Detect which cell encompasses the target text, then output its [x, y] center coordinate. 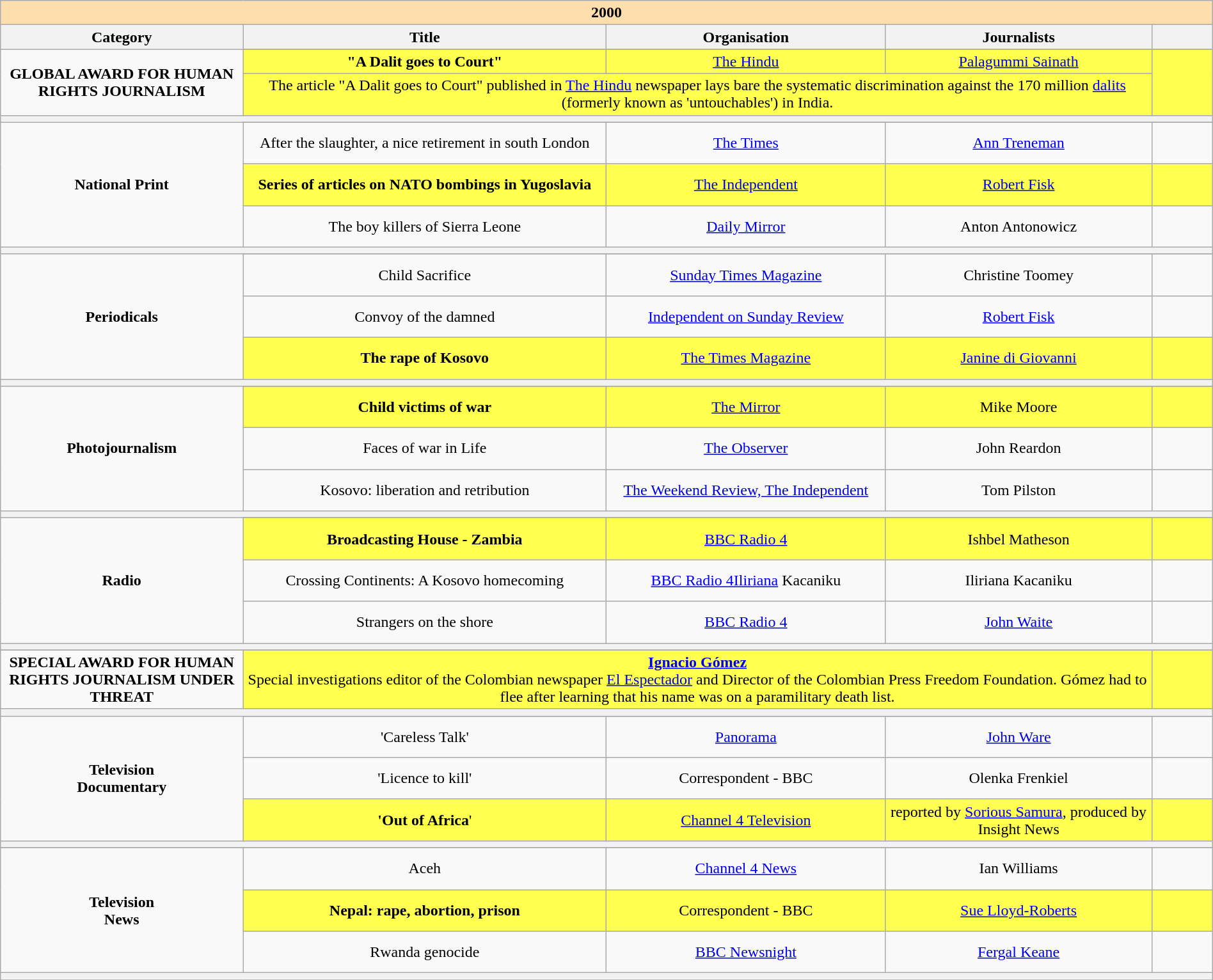
Palagummi Sainath [1019, 61]
Nepal: rape, abortion, prison [425, 910]
Mike Moore [1019, 407]
Child Sacrifice [425, 275]
Periodicals [122, 316]
Fergal Keane [1019, 952]
The rape of Kosovo [425, 358]
The Independent [746, 184]
Broadcasting House - Zambia [425, 539]
SPECIAL AWARD FOR HUMAN RIGHTS JOURNALISM UNDER THREAT [122, 679]
Olenka Frenkiel [1019, 778]
Christine Toomey [1019, 275]
The boy killers of Sierra Leone [425, 226]
Ishbel Matheson [1019, 539]
Journalists [1019, 37]
TelevisionNews [122, 910]
2000 [606, 13]
Kosovo: liberation and retribution [425, 490]
National Print [122, 184]
Organisation [746, 37]
Series of articles on NATO bombings in Yugoslavia [425, 184]
reported by Sorious Samura, produced by Insight News [1019, 820]
The Mirror [746, 407]
'Out of Africa' [425, 820]
Title [425, 37]
Strangers on the shore [425, 622]
"A Dalit goes to Court" [425, 61]
TelevisionDocumentary [122, 778]
Child victims of war [425, 407]
The Hindu [746, 61]
'Careless Talk' [425, 737]
'Licence to kill' [425, 778]
Ann Treneman [1019, 143]
Crossing Continents: A Kosovo homecoming [425, 581]
GLOBAL AWARD FOR HUMAN RIGHTS JOURNALISM [122, 82]
Faces of war in Life [425, 449]
Convoy of the damned [425, 316]
Ian Williams [1019, 869]
Anton Antonowicz [1019, 226]
The Observer [746, 449]
Daily Mirror [746, 226]
The Times [746, 143]
The Times Magazine [746, 358]
Radio [122, 581]
Sue Lloyd-Roberts [1019, 910]
The Weekend Review, The Independent [746, 490]
BBC Radio 4Iliriana Kacaniku [746, 581]
John Ware [1019, 737]
Iliriana Kacaniku [1019, 581]
Independent on Sunday Review [746, 316]
Category [122, 37]
Channel 4 Television [746, 820]
After the slaughter, a nice retirement in south London [425, 143]
BBC Newsnight [746, 952]
Panorama [746, 737]
Rwanda genocide [425, 952]
Channel 4 News [746, 869]
John Waite [1019, 622]
Sunday Times Magazine [746, 275]
Aceh [425, 869]
John Reardon [1019, 449]
Tom Pilston [1019, 490]
Photojournalism [122, 449]
Janine di Giovanni [1019, 358]
